Extract the (x, y) coordinate from the center of the cell holding the provided text.  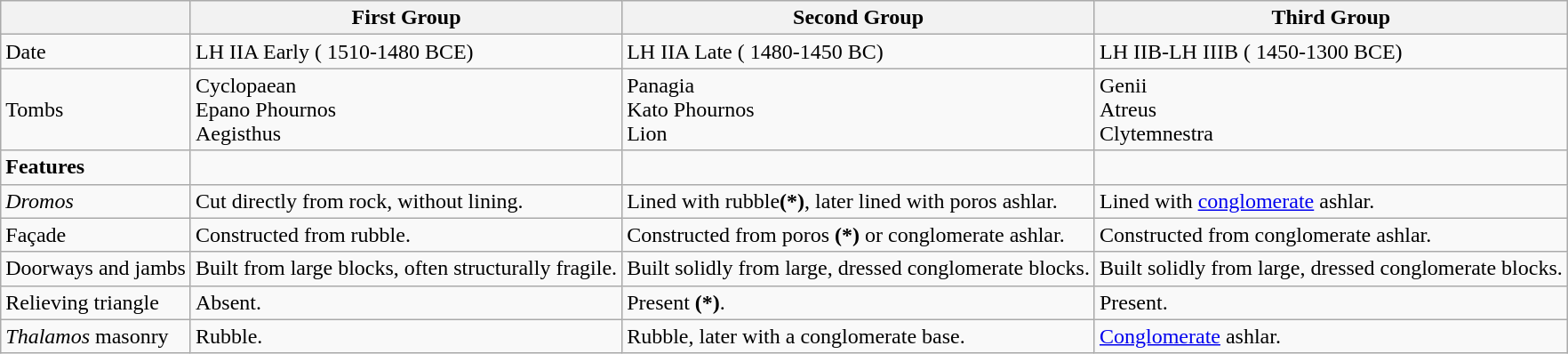
Lined with rubble(*), later lined with poros ashlar. (859, 201)
Date (96, 52)
Façade (96, 235)
Features (96, 167)
First Group (405, 18)
Conglomerate ashlar. (1331, 336)
Relieving triangle (96, 302)
Constructed from poros (*) or conglomerate ashlar. (859, 235)
Constructed from rubble. (405, 235)
Third Group (1331, 18)
Doorways and jambs (96, 269)
Rubble, later with a conglomerate base. (859, 336)
Absent. (405, 302)
Present (*). (859, 302)
Thalamos masonry (96, 336)
PanagiaKato PhournosLion (859, 109)
Constructed from conglomerate ashlar. (1331, 235)
LH IIA Late ( 1480-1450 BC) (859, 52)
Rubble. (405, 336)
Second Group (859, 18)
Lined with conglomerate ashlar. (1331, 201)
Cut directly from rock, without lining. (405, 201)
Built from large blocks, often structurally fragile. (405, 269)
GeniiAtreusClytemnestra (1331, 109)
Dromos (96, 201)
CyclopaeanEpano PhournosAegisthus (405, 109)
Present. (1331, 302)
LH IIB-LH IIIB ( 1450-1300 BCE) (1331, 52)
LH IIA Early ( 1510-1480 BCE) (405, 52)
Tombs (96, 109)
